Identify which cell holds the provided text, then report its (x, y) central coordinate. 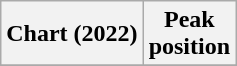
Chart (2022) (72, 34)
Peakposition (189, 34)
